Extract the (x, y) coordinate from the center of the cell holding the provided text.  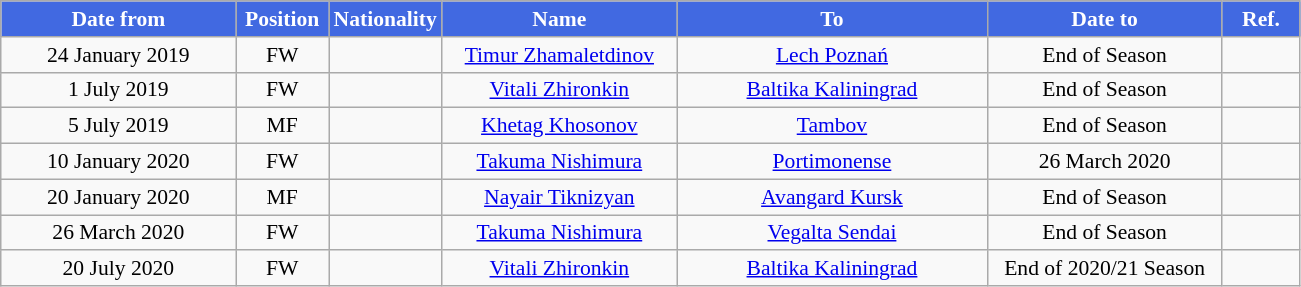
Position (282, 19)
Lech Poznań (832, 55)
Khetag Khosonov (560, 126)
Vegalta Sendai (832, 233)
1 July 2019 (118, 90)
Nationality (384, 19)
10 January 2020 (118, 162)
Tambov (832, 126)
24 January 2019 (118, 55)
20 July 2020 (118, 269)
To (832, 19)
Ref. (1261, 19)
Nayair Tiknizyan (560, 197)
Date from (118, 19)
Date to (1104, 19)
Portimonense (832, 162)
Timur Zhamaletdinov (560, 55)
End of 2020/21 Season (1104, 269)
Name (560, 19)
5 July 2019 (118, 126)
20 January 2020 (118, 197)
Avangard Kursk (832, 197)
